Output the [x, y] coordinate of the center of the cell containing the given text.  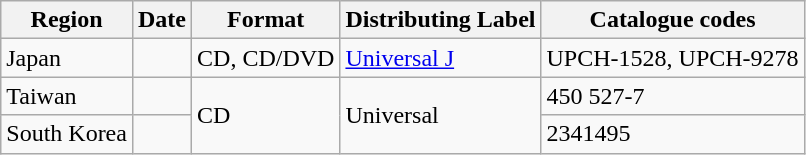
Region [67, 20]
UPCH-1528, UPCH-9278 [672, 58]
Taiwan [67, 96]
Universal J [440, 58]
Date [162, 20]
CD, CD/DVD [266, 58]
Distributing Label [440, 20]
Universal [440, 115]
Catalogue codes [672, 20]
Japan [67, 58]
Format [266, 20]
2341495 [672, 134]
CD [266, 115]
450 527-7 [672, 96]
South Korea [67, 134]
